From the cell containing the given text, extract its center point as (x, y) coordinate. 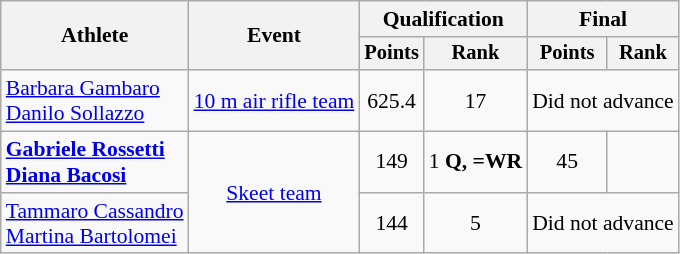
625.4 (391, 100)
5 (476, 224)
10 m air rifle team (274, 100)
1 Q, =WR (476, 162)
45 (567, 162)
Event (274, 36)
Gabriele RossettiDiana Bacosi (95, 162)
Qualification (443, 19)
Athlete (95, 36)
Barbara GambaroDanilo Sollazzo (95, 100)
Skeet team (274, 193)
Final (603, 19)
149 (391, 162)
Tammaro CassandroMartina Bartolomei (95, 224)
17 (476, 100)
144 (391, 224)
